Locate the cell with the specified text and output its [X, Y] center coordinate. 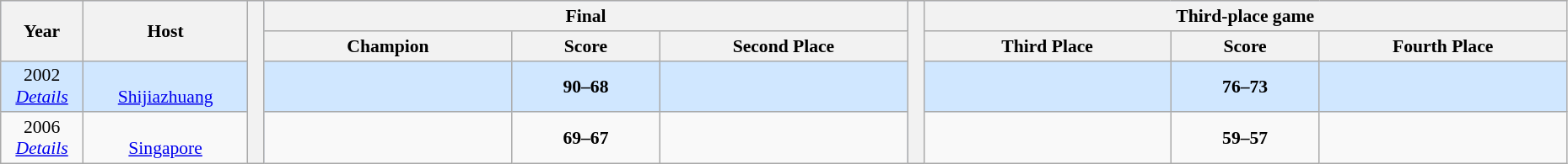
Second Place [783, 46]
69–67 [586, 138]
Final [585, 16]
Champion [388, 46]
90–68 [586, 86]
Year [42, 30]
Host [165, 30]
Third-place game [1245, 16]
59–57 [1245, 138]
Singapore [165, 138]
Fourth Place [1442, 46]
Shijiazhuang [165, 86]
2002 Details [42, 86]
2006 Details [42, 138]
76–73 [1245, 86]
Third Place [1048, 46]
